Provide the [x, y] coordinate of the cell's center where the given text is located.  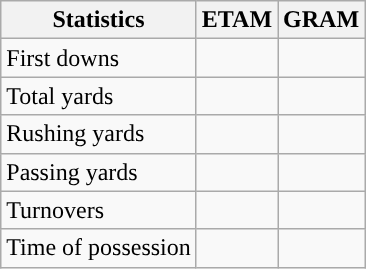
Statistics [99, 20]
Time of possession [99, 248]
GRAM [322, 20]
ETAM [236, 20]
Turnovers [99, 210]
Passing yards [99, 172]
First downs [99, 58]
Rushing yards [99, 134]
Total yards [99, 96]
